Pinpoint the cell where the given text exists, returning its (x, y) midpoint coordinate. 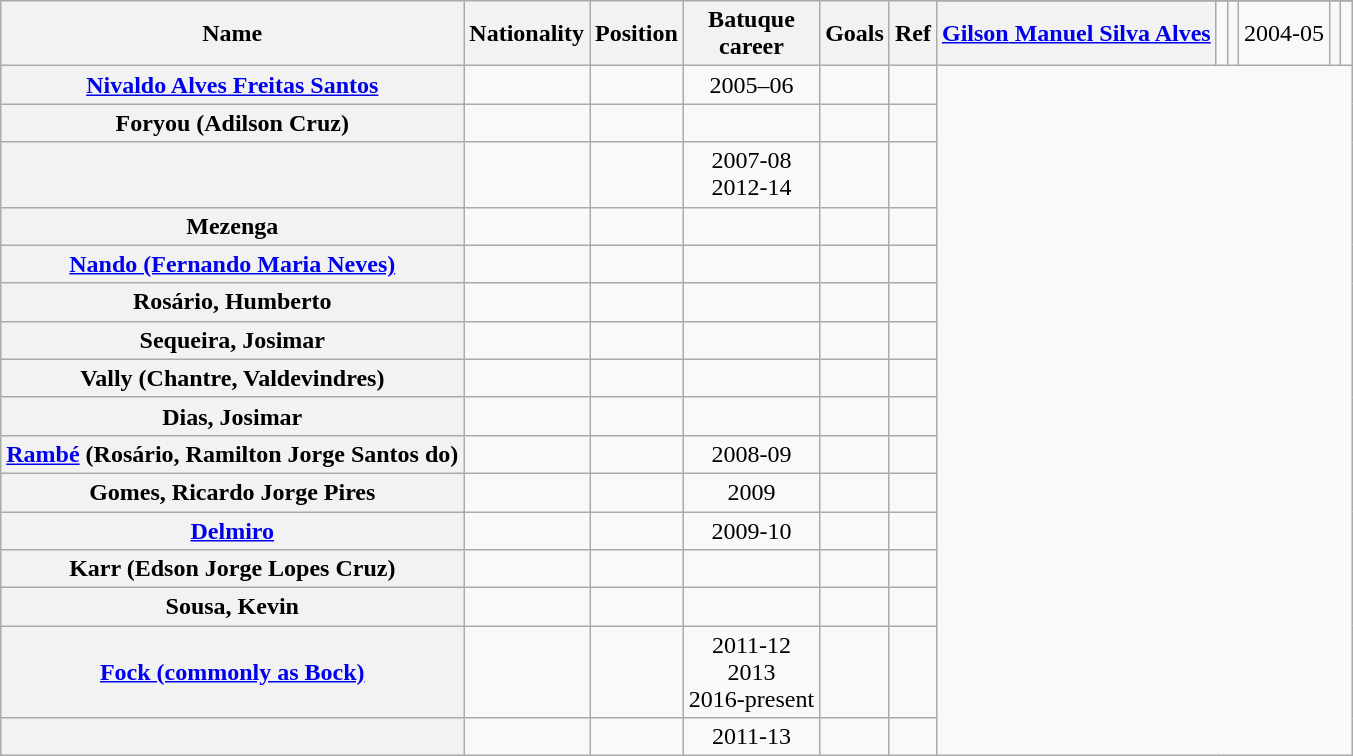
Gilson Manuel Silva Alves (1076, 34)
Vally (Chantre, Valdevindres) (232, 378)
Batuquecareer (751, 34)
Rosário, Humberto (232, 302)
Position (637, 34)
2011-1220132016-present (751, 672)
2011-13 (751, 737)
Gomes, Ricardo Jorge Pires (232, 492)
2007-082012-14 (751, 174)
Rambé (Rosário, Ramilton Jorge Santos do) (232, 454)
2005–06 (751, 85)
2009-10 (751, 531)
2008-09 (751, 454)
2004-05 (1284, 34)
Mezenga (232, 226)
Foryou (Adilson Cruz) (232, 123)
Sequeira, Josimar (232, 340)
Delmiro (232, 531)
Goals (855, 34)
2009 (751, 492)
Fock (commonly as Bock) (232, 672)
Nando (Fernando Maria Neves) (232, 264)
Dias, Josimar (232, 416)
Name (232, 34)
Ref (912, 34)
Nationality (527, 34)
Sousa, Kevin (232, 607)
Nivaldo Alves Freitas Santos (232, 85)
Karr (Edson Jorge Lopes Cruz) (232, 569)
